Extract the [X, Y] coordinate from the center of the cell holding the provided text.  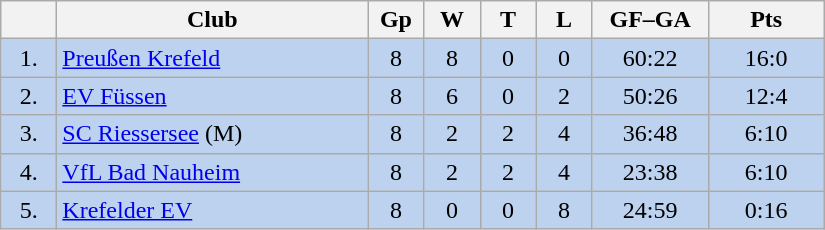
Club [212, 20]
12:4 [766, 96]
4. [29, 172]
23:38 [650, 172]
Gp [396, 20]
2. [29, 96]
Krefelder EV [212, 210]
W [452, 20]
50:26 [650, 96]
36:48 [650, 134]
60:22 [650, 58]
L [564, 20]
3. [29, 134]
GF–GA [650, 20]
0:16 [766, 210]
Preußen Krefeld [212, 58]
5. [29, 210]
VfL Bad Nauheim [212, 172]
1. [29, 58]
6 [452, 96]
SC Riessersee (M) [212, 134]
16:0 [766, 58]
EV Füssen [212, 96]
T [508, 20]
Pts [766, 20]
24:59 [650, 210]
